From the cell containing the given text, extract its center point as (X, Y) coordinate. 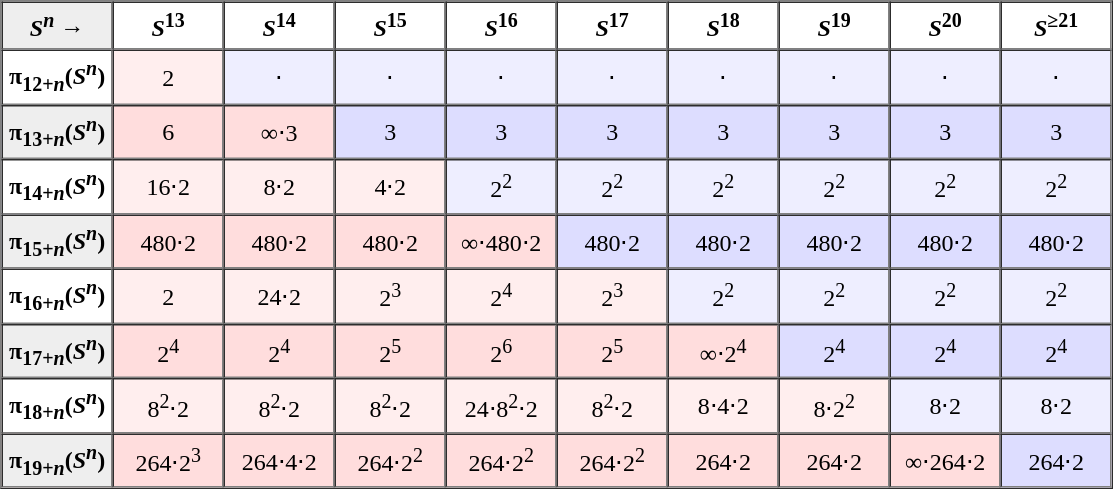
S≥21 (1056, 26)
8⋅22 (834, 406)
π17+n(Sn) (58, 352)
π19+n(Sn) (58, 460)
π13+n(Sn) (58, 132)
∞⋅264⋅2 (946, 460)
Sn → (58, 26)
264⋅23 (168, 460)
8⋅4⋅2 (724, 406)
S19 (834, 26)
S13 (168, 26)
∞⋅24 (724, 352)
S17 (612, 26)
16⋅2 (168, 188)
264⋅4⋅2 (280, 460)
π16+n(Sn) (58, 296)
S16 (502, 26)
S14 (280, 26)
S20 (946, 26)
24⋅82⋅2 (502, 406)
26 (502, 352)
π12+n(Sn) (58, 78)
∞⋅3 (280, 132)
6 (168, 132)
π14+n(Sn) (58, 188)
24⋅2 (280, 296)
π18+n(Sn) (58, 406)
S15 (390, 26)
4⋅2 (390, 188)
∞⋅480⋅2 (502, 242)
S18 (724, 26)
π15+n(Sn) (58, 242)
